Find where the given text appears and provide that cell's center as [X, Y] coordinate. 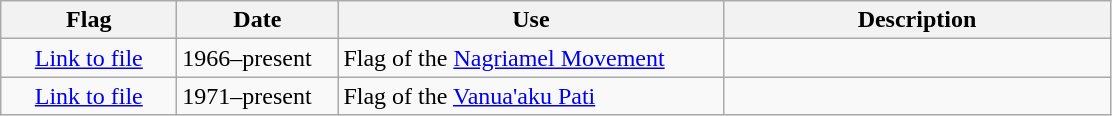
1966–present [258, 58]
Flag of the Vanua'aku Pati [531, 96]
Description [917, 20]
Use [531, 20]
Flag of the Nagriamel Movement [531, 58]
Date [258, 20]
Flag [89, 20]
1971–present [258, 96]
